From the cell containing the given text, extract its center point as (x, y) coordinate. 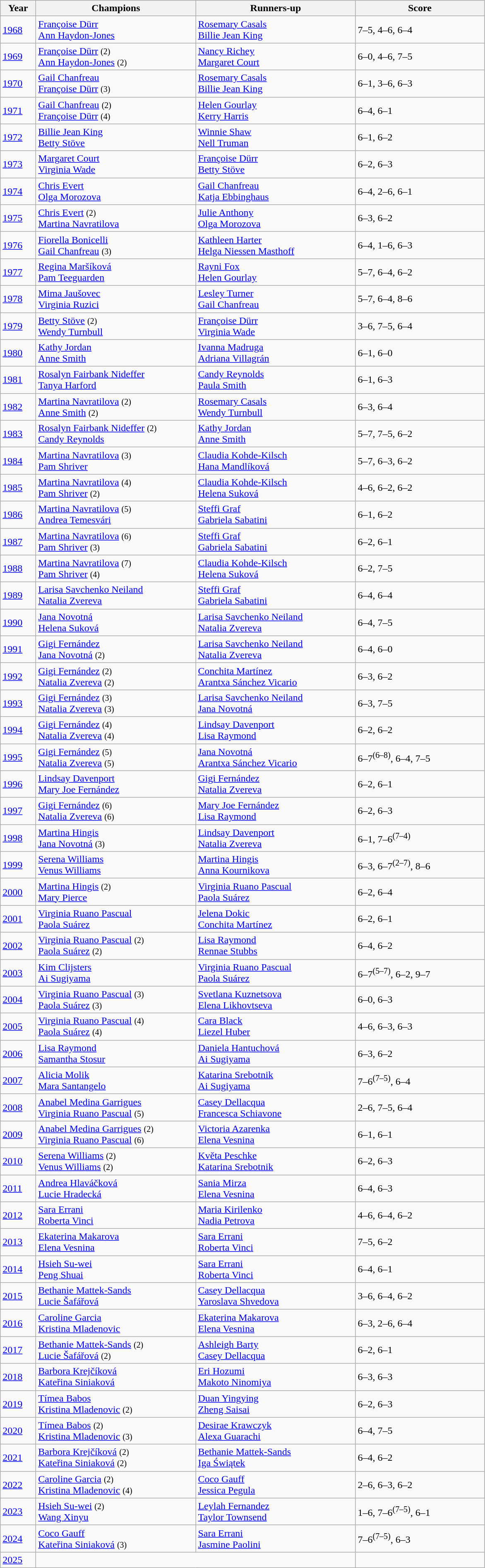
Score (420, 8)
Martina Hingis (2) Mary Pierce (116, 892)
Françoise Dürr Virginia Wade (276, 326)
5–7, 6–3, 6–2 (420, 461)
Martina Navratilova (6) Pam Shriver (3) (116, 542)
1971 (18, 110)
6–0, 4–6, 7–5 (420, 56)
1985 (18, 488)
4–6, 6–4, 6–2 (420, 1215)
6–3, 2–6, 6–4 (420, 1323)
Virginia Ruano Pascual (2) Paola Suárez (2) (116, 946)
Casey Dellacqua Francesca Schiavone (276, 1107)
1990 (18, 622)
2013 (18, 1242)
6–0, 6–3 (420, 1000)
Year (18, 8)
Candy Reynolds Paula Smith (276, 380)
Rosalyn Fairbank Nideffer (2) Candy Reynolds (116, 434)
2017 (18, 1350)
Tímea Babos Kristina Mladenovic (2) (116, 1404)
Françoise Dürr Betty Stöve (276, 164)
Billie Jean King Betty Stöve (116, 138)
1983 (18, 434)
Svetlana Kuznetsova Elena Likhovtseva (276, 1000)
2014 (18, 1269)
3–6, 6–4, 6–2 (420, 1296)
1970 (18, 84)
Mary Joe Fernández Lisa Raymond (276, 811)
2025 (18, 1560)
Anabel Medina Garrigues (2) Virginia Ruano Pascual (6) (116, 1134)
Lindsay Davenport Natalia Zvereva (276, 838)
Caroline Garcia Kristina Mladenovic (116, 1323)
Winnie Shaw Nell Truman (276, 138)
2015 (18, 1296)
Andrea Hlaváčková Lucie Hradecká (116, 1188)
Martina Hingis Anna Kournikova (276, 865)
1969 (18, 56)
2016 (18, 1323)
1976 (18, 245)
6–7(5–7), 6–2, 9–7 (420, 972)
1979 (18, 326)
6–1, 6–0 (420, 353)
Françoise Dürr (2) Ann Haydon-Jones (2) (116, 56)
6–4, 6–4 (420, 596)
1989 (18, 596)
Conchita Martínez Arantxa Sánchez Vicario (276, 676)
6–4, 2–6, 6–1 (420, 191)
6–4, 6–0 (420, 649)
Rosemary Casals Wendy Turnbull (276, 407)
Coco Gauff Jessica Pegula (276, 1484)
Hsieh Su-wei Peng Shuai (116, 1269)
6–1, 7–6(7–4) (420, 838)
7–5, 4–6, 6–4 (420, 30)
1997 (18, 811)
1995 (18, 757)
Barbora Krejčíková Kateřina Siniaková (116, 1377)
Gigi Fernández (4) Natalia Zvereva (4) (116, 730)
6–3, 6–3 (420, 1377)
Chris Evert Olga Morozova (116, 191)
Larisa Savchenko Neiland Jana Novotná (276, 703)
Claudia Kohde-Kilsch Hana Mandlíková (276, 461)
Caroline Garcia (2) Kristina Mladenovic (4) (116, 1484)
Ivanna Madruga Adriana Villagrán (276, 353)
Cara Black Liezel Huber (276, 1026)
4–6, 6–3, 6–3 (420, 1026)
6–3, 6–4 (420, 407)
1980 (18, 353)
Casey Dellacqua Yaroslava Shvedova (276, 1296)
2002 (18, 946)
Maria Kirilenko Nadia Petrova (276, 1215)
6–1, 6–1 (420, 1134)
Gigi Fernández Natalia Zvereva (276, 784)
Julie Anthony Olga Morozova (276, 218)
2004 (18, 1000)
2022 (18, 1484)
1988 (18, 568)
Lindsay Davenport Lisa Raymond (276, 730)
2008 (18, 1107)
2019 (18, 1404)
Lisa Raymond Samantha Stosur (116, 1054)
Jana Novotná Helena Suková (116, 622)
1996 (18, 784)
Martina Navratilova (2) Anne Smith (2) (116, 407)
5–7, 7–5, 6–2 (420, 434)
2018 (18, 1377)
5–7, 6–4, 8–6 (420, 299)
2020 (18, 1430)
1984 (18, 461)
Bethanie Mattek-Sands Iga Świątek (276, 1458)
6–2, 6–4 (420, 892)
2010 (18, 1161)
2–6, 7–5, 6–4 (420, 1107)
Barbora Krejčíková (2) Kateřina Siniaková (2) (116, 1458)
1973 (18, 164)
1968 (18, 30)
Lindsay Davenport Mary Joe Fernández (116, 784)
Sania Mirza Elena Vesnina (276, 1188)
2000 (18, 892)
2007 (18, 1080)
2003 (18, 972)
2012 (18, 1215)
Helen Gourlay Kerry Harris (276, 110)
Françoise Dürr Ann Haydon-Jones (116, 30)
Gail Chanfreau (2) Françoise Dürr (4) (116, 110)
Hsieh Su-wei (2) Wang Xinyu (116, 1512)
Serena Williams (2) Venus Williams (2) (116, 1161)
Bethanie Mattek-Sands (2) Lucie Šafářová (2) (116, 1350)
Nancy Richey Margaret Court (276, 56)
Duan Yingying Zheng Saisai (276, 1404)
Lesley Turner Gail Chanfreau (276, 299)
Jelena Dokic Conchita Martínez (276, 919)
Champions (116, 8)
2021 (18, 1458)
1978 (18, 299)
Virginia Ruano Pascual (3) Paola Suárez (3) (116, 1000)
Ashleigh Barty Casey Dellacqua (276, 1350)
Coco Gauff Kateřina Siniaková (3) (116, 1538)
Gail Chanfreau Françoise Dürr (3) (116, 84)
Martina Navratilova (7) Pam Shriver (4) (116, 568)
Jana Novotná Arantxa Sánchez Vicario (276, 757)
1993 (18, 703)
Regina Maršíková Pam Teeguarden (116, 272)
Sara Errani Jasmine Paolini (276, 1538)
Martina Hingis Jana Novotná (3) (116, 838)
Květa Peschke Katarina Srebotnik (276, 1161)
3–6, 7–5, 6–4 (420, 326)
1986 (18, 514)
Rosalyn Fairbank Nideffer Tanya Harford (116, 380)
Gigi Fernández (6) Natalia Zvereva (6) (116, 811)
Runners-up (276, 8)
6–1, 6–3 (420, 380)
Tímea Babos (2) Kristina Mladenovic (3) (116, 1430)
1992 (18, 676)
2001 (18, 919)
Bethanie Mattek-Sands Lucie Šafářová (116, 1296)
Fiorella Bonicelli Gail Chanfreau (3) (116, 245)
1982 (18, 407)
2006 (18, 1054)
6–7(6–8), 6–4, 7–5 (420, 757)
6–3, 6–7(2–7), 8–6 (420, 865)
Lisa Raymond Rennae Stubbs (276, 946)
Alicia Molik Mara Santangelo (116, 1080)
2023 (18, 1512)
Martina Navratilova (4) Pam Shriver (2) (116, 488)
2–6, 6–3, 6–2 (420, 1484)
Gigi Fernández (3) Natalia Zvereva (3) (116, 703)
6–4, 6–3 (420, 1188)
1974 (18, 191)
Mima Jaušovec Virginia Ruzici (116, 299)
Daniela Hantuchová Ai Sugiyama (276, 1054)
6–3, 7–5 (420, 703)
7–6(7–5), 6–4 (420, 1080)
Anabel Medina Garrigues Virginia Ruano Pascual (5) (116, 1107)
Margaret Court Virginia Wade (116, 164)
Betty Stöve (2) Wendy Turnbull (116, 326)
1998 (18, 838)
1977 (18, 272)
1994 (18, 730)
1999 (18, 865)
Serena Williams Venus Williams (116, 865)
4–6, 6–2, 6–2 (420, 488)
6–2, 7–5 (420, 568)
5–7, 6–4, 6–2 (420, 272)
Victoria Azarenka Elena Vesnina (276, 1134)
2005 (18, 1026)
1972 (18, 138)
2009 (18, 1134)
Eri Hozumi Makoto Ninomiya (276, 1377)
1981 (18, 380)
Martina Navratilova (3) Pam Shriver (116, 461)
2024 (18, 1538)
Katarina Srebotnik Ai Sugiyama (276, 1080)
Virginia Ruano Pascual (4) Paola Suárez (4) (116, 1026)
Leylah Fernandez Taylor Townsend (276, 1512)
1991 (18, 649)
7–5, 6–2 (420, 1242)
Rayni Fox Helen Gourlay (276, 272)
6–2, 6–2 (420, 730)
Gail Chanfreau Katja Ebbinghaus (276, 191)
Gigi Fernández (5) Natalia Zvereva (5) (116, 757)
7–6(7–5), 6–3 (420, 1538)
6–4, 1–6, 6–3 (420, 245)
1975 (18, 218)
Gigi Fernández (2) Natalia Zvereva (2) (116, 676)
Kathleen Harter Helga Niessen Masthoff (276, 245)
Martina Navratilova (5) Andrea Temesvári (116, 514)
1987 (18, 542)
2011 (18, 1188)
6–1, 3–6, 6–3 (420, 84)
Chris Evert (2) Martina Navratilova (116, 218)
Desirae Krawczyk Alexa Guarachi (276, 1430)
Gigi Fernández Jana Novotná (2) (116, 649)
1–6, 7–6(7–5), 6–1 (420, 1512)
Kim Clijsters Ai Sugiyama (116, 972)
